Capture the cell that displays the provided text and extract its [x, y] central coordinate. 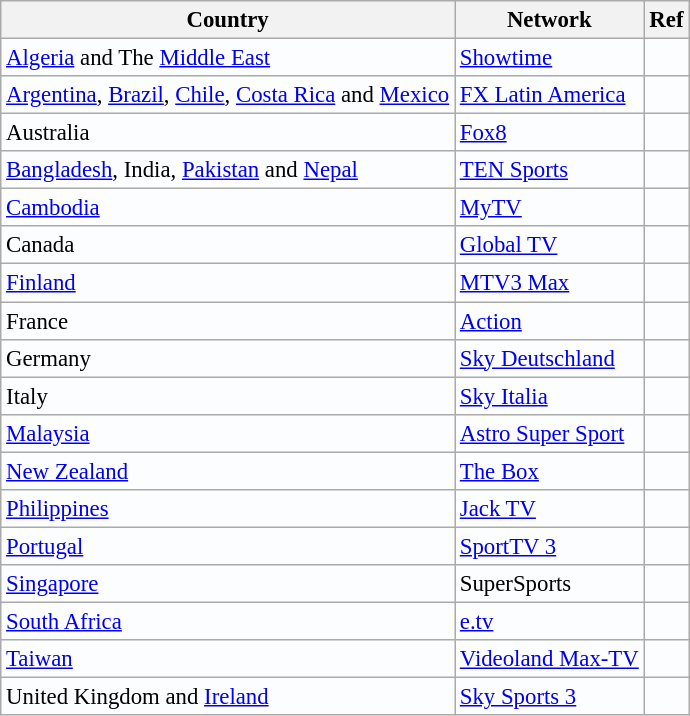
Jack TV [549, 509]
United Kingdom and Ireland [228, 697]
Algeria and The Middle East [228, 58]
Action [549, 321]
Global TV [549, 245]
Canada [228, 245]
New Zealand [228, 471]
FX Latin America [549, 95]
Sky Deutschland [549, 358]
Philippines [228, 509]
Ref [666, 20]
Germany [228, 358]
Bangladesh, India, Pakistan and Nepal [228, 170]
SuperSports [549, 584]
France [228, 321]
SportTV 3 [549, 546]
Network [549, 20]
MyTV [549, 208]
Sky Sports 3 [549, 697]
Astro Super Sport [549, 433]
Singapore [228, 584]
Taiwan [228, 659]
South Africa [228, 621]
Showtime [549, 58]
Australia [228, 133]
Portugal [228, 546]
Country [228, 20]
Argentina, Brazil, Chile, Costa Rica and Mexico [228, 95]
e.tv [549, 621]
The Box [549, 471]
Finland [228, 283]
TEN Sports [549, 170]
Cambodia [228, 208]
Italy [228, 396]
Videoland Max-TV [549, 659]
Malaysia [228, 433]
Fox8 [549, 133]
MTV3 Max [549, 283]
Sky Italia [549, 396]
